Detect which cell encompasses the target text, then output its (X, Y) center coordinate. 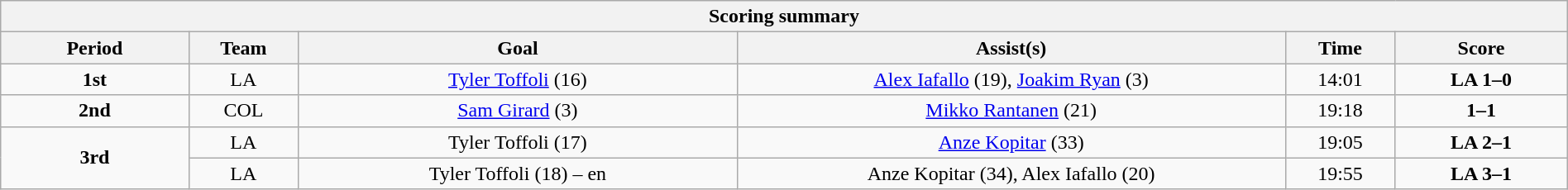
Tyler Toffoli (17) (518, 142)
Assist(s) (1011, 48)
Sam Girard (3) (518, 111)
19:18 (1340, 111)
Tyler Toffoli (16) (518, 79)
2nd (94, 111)
3rd (94, 158)
14:01 (1340, 79)
Anze Kopitar (33) (1011, 142)
COL (243, 111)
Mikko Rantanen (21) (1011, 111)
Anze Kopitar (34), Alex Iafallo (20) (1011, 173)
Team (243, 48)
Tyler Toffoli (18) – en (518, 173)
Scoring summary (784, 17)
1–1 (1481, 111)
19:05 (1340, 142)
LA 2–1 (1481, 142)
LA 3–1 (1481, 173)
Time (1340, 48)
Goal (518, 48)
Alex Iafallo (19), Joakim Ryan (3) (1011, 79)
Period (94, 48)
1st (94, 79)
Score (1481, 48)
LA 1–0 (1481, 79)
19:55 (1340, 173)
